Pinpoint the cell where the given text exists, returning its (x, y) midpoint coordinate. 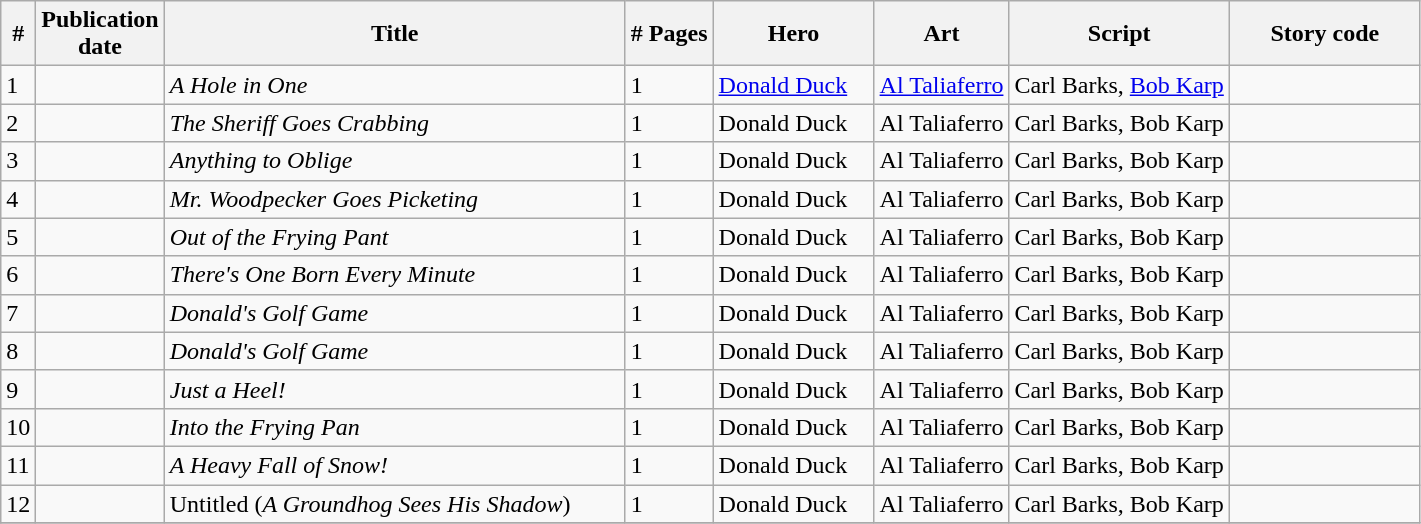
Publication date (100, 34)
11 (18, 465)
2 (18, 123)
Story code (1324, 34)
There's One Born Every Minute (394, 275)
Script (1119, 34)
# Pages (669, 34)
Untitled (A Groundhog Sees His Shadow) (394, 503)
The Sheriff Goes Crabbing (394, 123)
8 (18, 351)
9 (18, 389)
12 (18, 503)
3 (18, 161)
10 (18, 427)
Just a Heel! (394, 389)
# (18, 34)
Title (394, 34)
6 (18, 275)
5 (18, 237)
Hero (794, 34)
Mr. Woodpecker Goes Picketing (394, 199)
Into the Frying Pan (394, 427)
Art (942, 34)
7 (18, 313)
Anything to Oblige (394, 161)
A Hole in One (394, 85)
Out of the Frying Pant (394, 237)
A Heavy Fall of Snow! (394, 465)
4 (18, 199)
